Return the [X, Y] coordinate for the center point of the cell that contains the specified text.  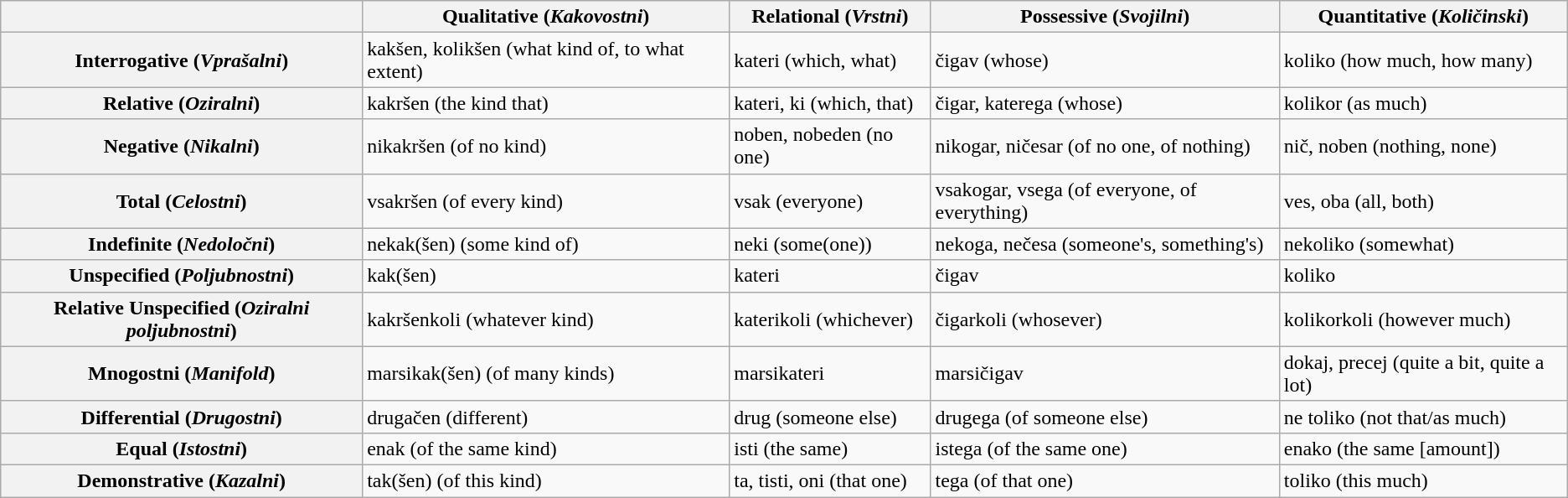
Interrogative (Vprašalni) [182, 60]
Quantitative (Količinski) [1423, 17]
nič, noben (nothing, none) [1423, 146]
čigav (whose) [1105, 60]
vsak (everyone) [830, 201]
marsičigav [1105, 374]
nekoliko (somewhat) [1423, 244]
kateri, ki (which, that) [830, 103]
Mnogostni (Manifold) [182, 374]
vsakršen (of every kind) [546, 201]
tega (of that one) [1105, 480]
Unspecified (Poljubnostni) [182, 276]
Qualitative (Kakovostni) [546, 17]
drug (someone else) [830, 417]
čigar, katerega (whose) [1105, 103]
nekak(šen) (some kind of) [546, 244]
koliko [1423, 276]
neki (some(one)) [830, 244]
kateri (which, what) [830, 60]
drugega (of someone else) [1105, 417]
isti (the same) [830, 449]
ne toliko (not that/as much) [1423, 417]
Negative (Nikalni) [182, 146]
vsakogar, vsega (of everyone, of everything) [1105, 201]
toliko (this much) [1423, 480]
Relative Unspecified (Oziralni poljubnostni) [182, 319]
kolikorkoli (however much) [1423, 319]
kakršenkoli (whatever kind) [546, 319]
Equal (Istostni) [182, 449]
enako (the same [amount]) [1423, 449]
dokaj, precej (quite a bit, quite a lot) [1423, 374]
kateri [830, 276]
marsikateri [830, 374]
koliko (how much, how many) [1423, 60]
katerikoli (whichever) [830, 319]
istega (of the same one) [1105, 449]
čigarkoli (whosever) [1105, 319]
čigav [1105, 276]
tak(šen) (of this kind) [546, 480]
Total (Celostni) [182, 201]
Possessive (Svojilni) [1105, 17]
ta, tisti, oni (that one) [830, 480]
nikakršen (of no kind) [546, 146]
kak(šen) [546, 276]
noben, nobeden (no one) [830, 146]
drugačen (different) [546, 417]
ves, oba (all, both) [1423, 201]
kakršen (the kind that) [546, 103]
Indefinite (Nedoločni) [182, 244]
Demonstrative (Kazalni) [182, 480]
nekoga, nečesa (someone's, something's) [1105, 244]
marsikak(šen) (of many kinds) [546, 374]
kolikor (as much) [1423, 103]
Differential (Drugostni) [182, 417]
kakšen, kolikšen (what kind of, to what extent) [546, 60]
Relative (Oziralni) [182, 103]
nikogar, ničesar (of no one, of nothing) [1105, 146]
enak (of the same kind) [546, 449]
Relational (Vrstni) [830, 17]
